Output the (X, Y) coordinate of the center of the cell containing the given text.  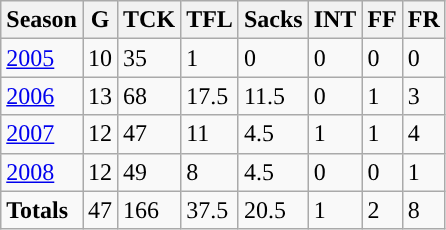
2006 (42, 96)
49 (150, 172)
20.5 (273, 210)
11.5 (273, 96)
G (100, 20)
Totals (42, 210)
3 (424, 96)
11 (210, 134)
TCK (150, 20)
2005 (42, 58)
Season (42, 20)
FR (424, 20)
166 (150, 210)
FF (382, 20)
TFL (210, 20)
35 (150, 58)
4 (424, 134)
10 (100, 58)
2 (382, 210)
Sacks (273, 20)
68 (150, 96)
13 (100, 96)
17.5 (210, 96)
2007 (42, 134)
37.5 (210, 210)
2008 (42, 172)
INT (335, 20)
